Search for the cell housing the specified text and yield its (x, y) center coordinate. 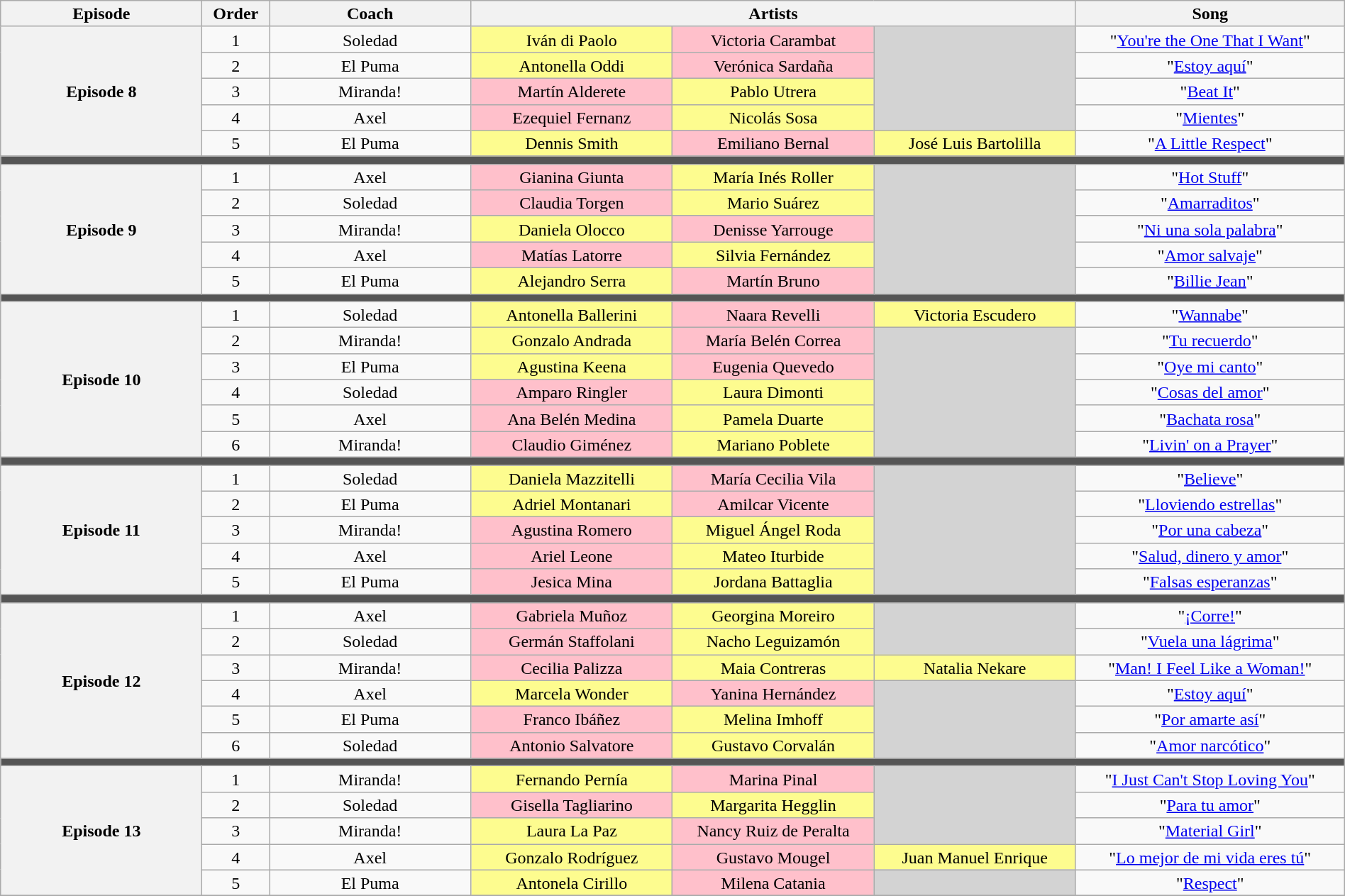
"Vuela una lágrima" (1210, 641)
"Livin' on a Prayer" (1210, 444)
"Lo mejor de mi vida eres tú" (1210, 857)
Antonio Salvatore (572, 745)
"Cosas del amor" (1210, 393)
"I Just Can't Stop Loving You" (1210, 779)
Laura La Paz (572, 831)
Gisella Tagliarino (572, 804)
"Salud, dinero y amor" (1210, 556)
Gustavo Corvalán (773, 745)
Alejandro Serra (572, 281)
Daniela Mazzitelli (572, 478)
Ana Belén Medina (572, 419)
"Para tu amor" (1210, 804)
"Wannabe" (1210, 315)
Coach (370, 14)
"Amarraditos" (1210, 203)
"Ni una sola palabra" (1210, 228)
"Believe" (1210, 478)
Milena Catania (773, 883)
Juan Manuel Enrique (975, 857)
Gabriela Muñoz (572, 616)
Gonzalo Rodríguez (572, 857)
Dennis Smith (572, 143)
"Por amarte así" (1210, 719)
María Cecilia Vila (773, 478)
Episode 11 (101, 531)
"Bachata rosa" (1210, 419)
Marcela Wonder (572, 694)
José Luis Bartolilla (975, 143)
Antonella Oddi (572, 65)
Ariel Leone (572, 556)
Denisse Yarrouge (773, 228)
Melina Imhoff (773, 719)
Fernando Pernía (572, 779)
Agustina Romero (572, 531)
Daniela Olocco (572, 228)
Jordana Battaglia (773, 582)
Naara Revelli (773, 315)
Antonella Ballerini (572, 315)
Amilcar Vicente (773, 504)
Marina Pinal (773, 779)
Nancy Ruiz de Peralta (773, 831)
Germán Staffolani (572, 641)
Verónica Sardaña (773, 65)
Claudio Giménez (572, 444)
Episode 9 (101, 228)
Iván di Paolo (572, 40)
Nacho Leguizamón (773, 641)
Natalia Nekare (975, 667)
Mariano Poblete (773, 444)
"Man! I Feel Like a Woman!" (1210, 667)
"Beat It" (1210, 91)
Jesica Mina (572, 582)
Artists (773, 14)
Antonela Cirillo (572, 883)
Emiliano Bernal (773, 143)
Matías Latorre (572, 255)
Ezequiel Fernanz (572, 118)
"Amor salvaje" (1210, 255)
Episode 8 (101, 91)
Adriel Montanari (572, 504)
"A Little Respect" (1210, 143)
Victoria Carambat (773, 40)
"Por una cabeza" (1210, 531)
María Inés Roller (773, 177)
María Belén Correa (773, 341)
Order (236, 14)
Cecilia Palizza (572, 667)
Claudia Torgen (572, 203)
Eugenia Quevedo (773, 366)
Georgina Moreiro (773, 616)
Mario Suárez (773, 203)
Episode (101, 14)
Martín Bruno (773, 281)
Gustavo Mougel (773, 857)
"¡Corre!" (1210, 616)
Victoria Escudero (975, 315)
Gonzalo Andrada (572, 341)
Nicolás Sosa (773, 118)
Silvia Fernández (773, 255)
Laura Dimonti (773, 393)
Agustina Keena (572, 366)
"Billie Jean" (1210, 281)
Amparo Ringler (572, 393)
Maia Contreras (773, 667)
"Respect" (1210, 883)
"Oye mi canto" (1210, 366)
"Lloviendo estrellas" (1210, 504)
"Mientes" (1210, 118)
Margarita Hegglin (773, 804)
Song (1210, 14)
Franco Ibáñez (572, 719)
"Material Girl" (1210, 831)
Pablo Utrera (773, 91)
Mateo Iturbide (773, 556)
"You're the One That I Want" (1210, 40)
"Amor narcótico" (1210, 745)
Miguel Ángel Roda (773, 531)
Episode 13 (101, 831)
Martín Alderete (572, 91)
"Hot Stuff" (1210, 177)
Episode 10 (101, 379)
Episode 12 (101, 680)
"Falsas esperanzas" (1210, 582)
Yanina Hernández (773, 694)
Gianina Giunta (572, 177)
"Tu recuerdo" (1210, 341)
Pamela Duarte (773, 419)
